Locate the cell with the specified text and output its (X, Y) center coordinate. 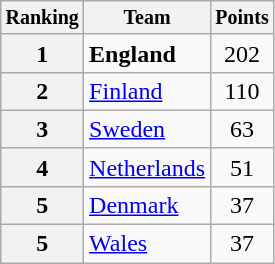
2 (42, 91)
Netherlands (148, 167)
Points (242, 18)
Sweden (148, 129)
Denmark (148, 205)
202 (242, 53)
Finland (148, 91)
4 (42, 167)
Wales (148, 244)
Team (148, 18)
England (148, 53)
Ranking (42, 18)
110 (242, 91)
63 (242, 129)
51 (242, 167)
3 (42, 129)
1 (42, 53)
